Return (X, Y) of the center of cell containing provided text 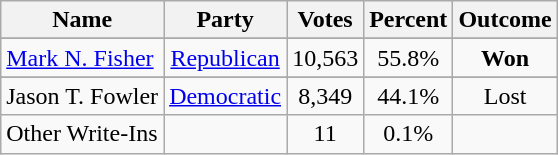
0.1% (408, 134)
44.1% (408, 96)
Party (226, 20)
55.8% (408, 58)
Votes (326, 20)
Outcome (505, 20)
Republican (226, 58)
Percent (408, 20)
10,563 (326, 58)
Lost (505, 96)
Democratic (226, 96)
Other Write-Ins (82, 134)
Jason T. Fowler (82, 96)
8,349 (326, 96)
Name (82, 20)
Mark N. Fisher (82, 58)
11 (326, 134)
Won (505, 58)
